For the text-containing cell, return its midpoint in [X, Y] coordinate format. 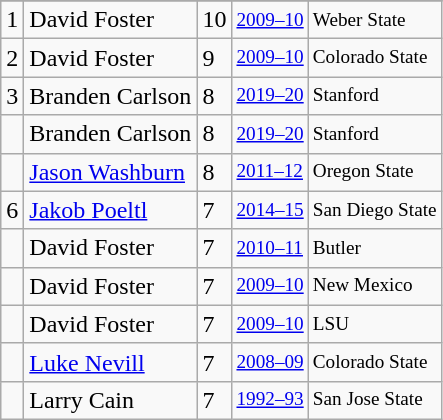
LSU [374, 324]
Oregon State [374, 172]
San Jose State [374, 400]
2011–12 [270, 172]
1992–93 [270, 400]
Jason Washburn [110, 172]
2014–15 [270, 210]
San Diego State [374, 210]
1 [12, 20]
10 [214, 20]
New Mexico [374, 286]
2008–09 [270, 362]
Luke Nevill [110, 362]
2 [12, 58]
2010–11 [270, 248]
9 [214, 58]
3 [12, 96]
Jakob Poeltl [110, 210]
Butler [374, 248]
6 [12, 210]
Larry Cain [110, 400]
Weber State [374, 20]
